From the cell containing the given text, extract its center point as [x, y] coordinate. 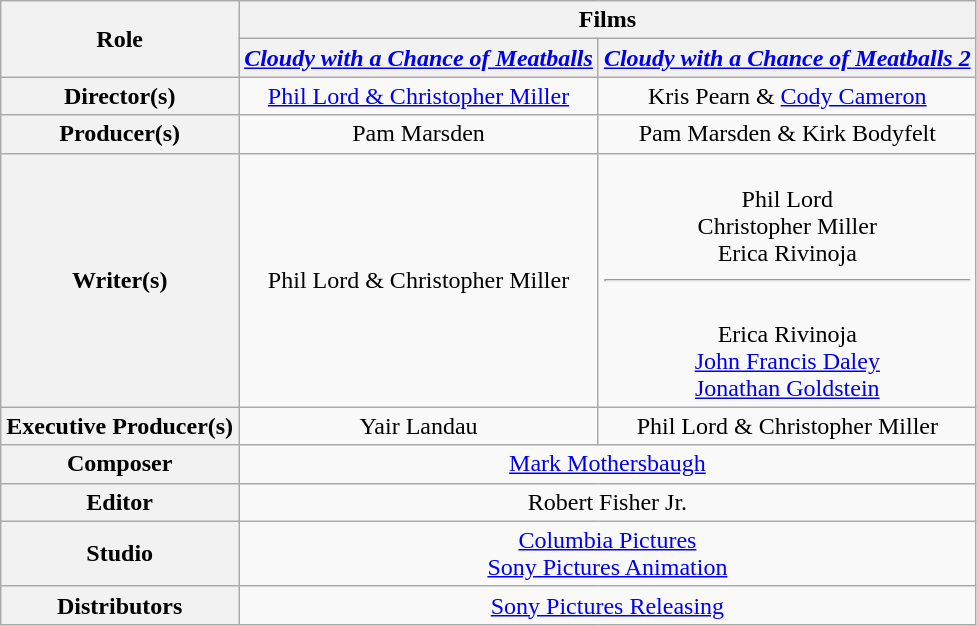
Mark Mothersbaugh [608, 464]
Editor [120, 502]
Role [120, 39]
Cloudy with a Chance of Meatballs [419, 58]
Distributors [120, 605]
Pam Marsden [419, 134]
Producer(s) [120, 134]
Writer(s) [120, 280]
Director(s) [120, 96]
Yair Landau [419, 426]
Studio [120, 554]
Composer [120, 464]
Cloudy with a Chance of Meatballs 2 [787, 58]
Sony Pictures Releasing [608, 605]
Executive Producer(s) [120, 426]
Kris Pearn & Cody Cameron [787, 96]
Robert Fisher Jr. [608, 502]
Phil LordChristopher MillerErica RivinojaErica RivinojaJohn Francis DaleyJonathan Goldstein [787, 280]
Pam Marsden & Kirk Bodyfelt [787, 134]
Films [608, 20]
Columbia PicturesSony Pictures Animation [608, 554]
